Return [X, Y] of the center of cell containing provided text 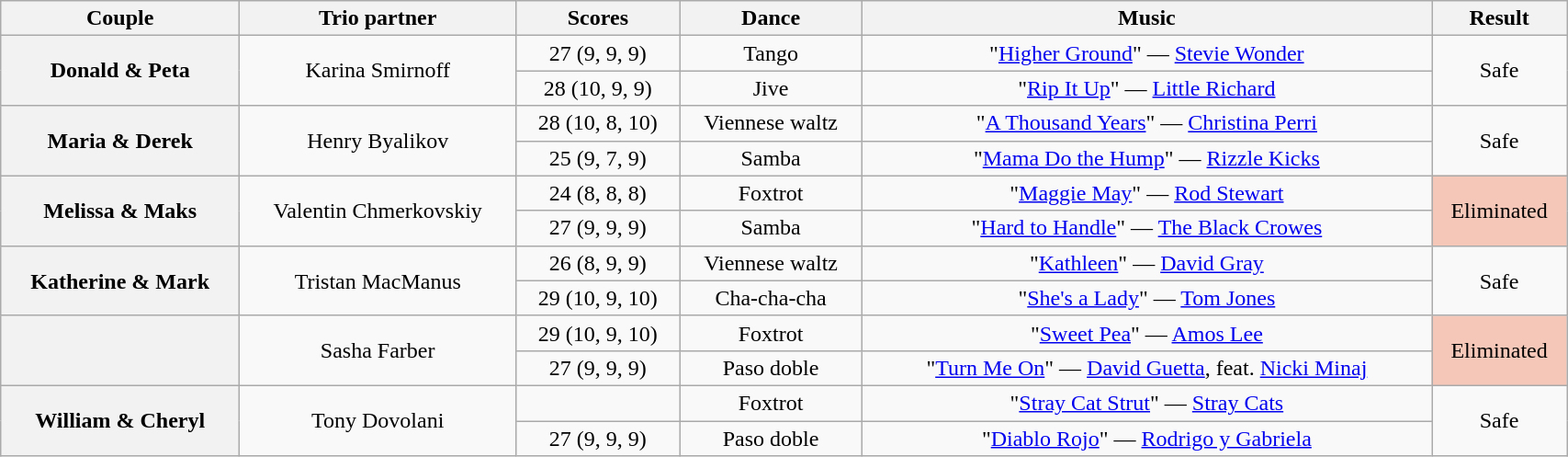
Valentin Chmerkovskiy [378, 211]
Tony Dovolani [378, 420]
Music [1146, 18]
Maria & Derek [120, 141]
Jive [771, 88]
25 (9, 7, 9) [598, 158]
Donald & Peta [120, 71]
"Mama Do the Hump" — Rizzle Kicks [1146, 158]
"Maggie May" — Rod Stewart [1146, 193]
Tristan MacManus [378, 280]
28 (10, 8, 10) [598, 123]
"Diablo Rojo" — Rodrigo y Gabriela [1146, 439]
28 (10, 9, 9) [598, 88]
Dance [771, 18]
Couple [120, 18]
Tango [771, 53]
Scores [598, 18]
Trio partner [378, 18]
24 (8, 8, 8) [598, 193]
Result [1499, 18]
Cha-cha-cha [771, 298]
"Sweet Pea" — Amos Lee [1146, 333]
"She's a Lady" — Tom Jones [1146, 298]
"Hard to Handle" — The Black Crowes [1146, 228]
"A Thousand Years" — Christina Perri [1146, 123]
William & Cheryl [120, 420]
26 (8, 9, 9) [598, 263]
Sasha Farber [378, 350]
Karina Smirnoff [378, 71]
"Stray Cat Strut" — Stray Cats [1146, 403]
"Higher Ground" — Stevie Wonder [1146, 53]
Katherine & Mark [120, 280]
Melissa & Maks [120, 211]
Henry Byalikov [378, 141]
"Turn Me On" — David Guetta, feat. Nicki Minaj [1146, 368]
"Kathleen" — David Gray [1146, 263]
"Rip It Up" — Little Richard [1146, 88]
